Output the [X, Y] coordinate of the center of the cell containing the given text.  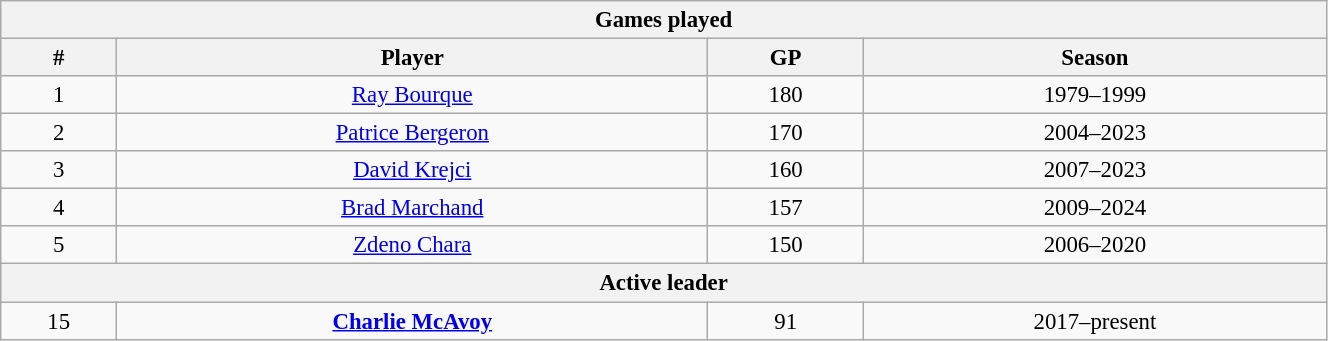
150 [786, 245]
Player [412, 58]
1979–1999 [1094, 95]
Ray Bourque [412, 95]
1 [59, 95]
Season [1094, 58]
David Krejci [412, 170]
180 [786, 95]
Patrice Bergeron [412, 133]
91 [786, 321]
170 [786, 133]
4 [59, 208]
2007–2023 [1094, 170]
2004–2023 [1094, 133]
15 [59, 321]
157 [786, 208]
Charlie McAvoy [412, 321]
Active leader [664, 283]
160 [786, 170]
# [59, 58]
2009–2024 [1094, 208]
Brad Marchand [412, 208]
Zdeno Chara [412, 245]
5 [59, 245]
Games played [664, 20]
3 [59, 170]
GP [786, 58]
2006–2020 [1094, 245]
2 [59, 133]
2017–present [1094, 321]
